Scan for the cell matching the given text and deliver its (x, y) coordinate at center. 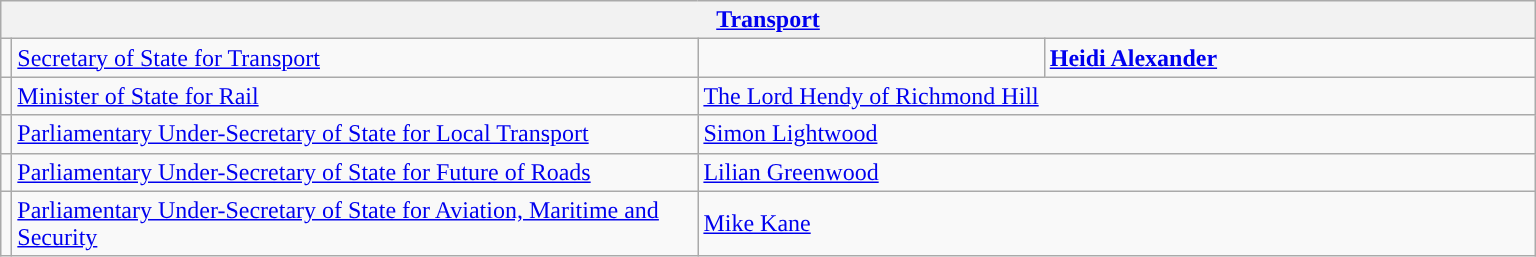
Heidi Alexander (1290, 58)
Parliamentary Under-Secretary of State for Local Transport (355, 134)
Simon Lightwood (1116, 134)
Lilian Greenwood (1116, 172)
The Lord Hendy of Richmond Hill (1116, 96)
Mike Kane (1116, 224)
Parliamentary Under-Secretary of State for Aviation, Maritime and Security (355, 224)
Transport (768, 20)
Parliamentary Under-Secretary of State for Future of Roads (355, 172)
Secretary of State for Transport (355, 58)
Minister of State for Rail (355, 96)
